Provide the (x, y) coordinate of the cell's center where the given text is located.  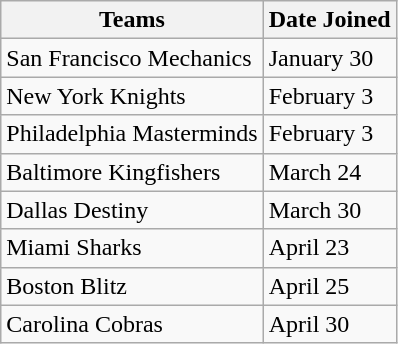
April 30 (330, 324)
April 23 (330, 248)
Dallas Destiny (132, 210)
Baltimore Kingfishers (132, 172)
Date Joined (330, 20)
March 24 (330, 172)
March 30 (330, 210)
New York Knights (132, 96)
April 25 (330, 286)
Carolina Cobras (132, 324)
Miami Sharks (132, 248)
San Francisco Mechanics (132, 58)
Boston Blitz (132, 286)
Teams (132, 20)
Philadelphia Masterminds (132, 134)
January 30 (330, 58)
